Capture the cell that displays the provided text and extract its (x, y) central coordinate. 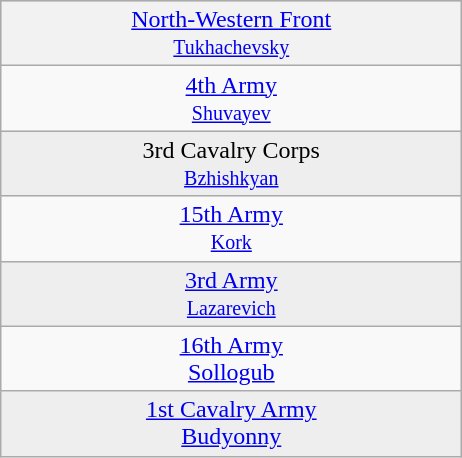
4th Army Shuvayev (232, 98)
16th ArmySollogub (232, 358)
1st Cavalry ArmyBudyonny (232, 424)
3rd Cavalry CorpsBzhishkyan (232, 164)
3rd ArmyLazarevich (232, 294)
North-Western Front Tukhachevsky (232, 34)
15th Army Kork (232, 228)
